Return the [X, Y] coordinate for the center point of the cell that contains the specified text.  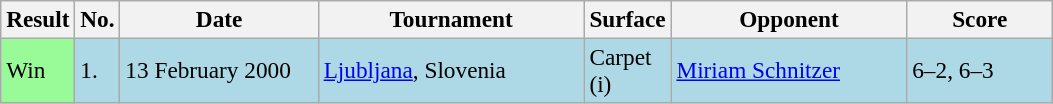
Surface [628, 19]
13 February 2000 [219, 70]
Miriam Schnitzer [789, 70]
Date [219, 19]
Score [980, 19]
Carpet (i) [628, 70]
No. [98, 19]
6–2, 6–3 [980, 70]
1. [98, 70]
Win [38, 70]
Opponent [789, 19]
Result [38, 19]
Ljubljana, Slovenia [451, 70]
Tournament [451, 19]
